Provide the [X, Y] coordinate of the cell's center where the given text is located.  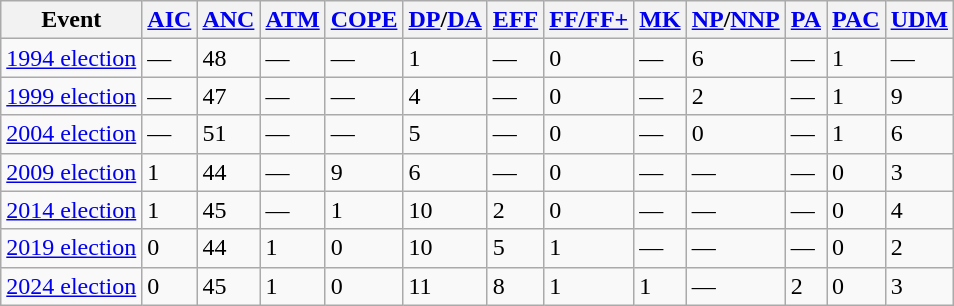
EFF [515, 20]
NP/NNP [736, 20]
1999 election [72, 96]
2009 election [72, 172]
2024 election [72, 286]
DP/DA [445, 20]
UDM [919, 20]
2019 election [72, 248]
AIC [170, 20]
COPE [364, 20]
ATM [292, 20]
Event [72, 20]
1994 election [72, 58]
47 [228, 96]
11 [445, 286]
48 [228, 58]
ANC [228, 20]
51 [228, 134]
2014 election [72, 210]
MK [660, 20]
PAC [856, 20]
2004 election [72, 134]
FF/FF+ [589, 20]
PA [806, 20]
8 [515, 286]
